For the text-containing cell, return its midpoint in [X, Y] coordinate format. 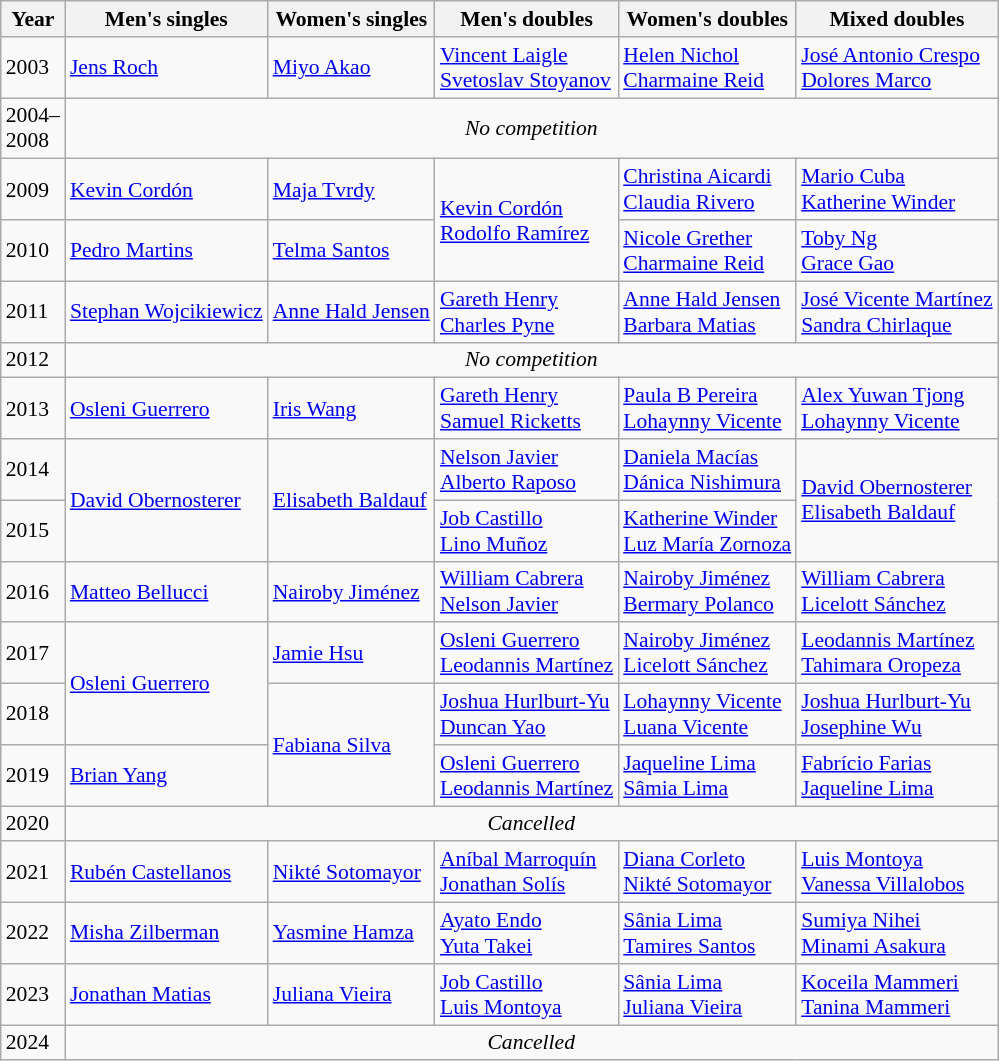
Mario Cuba Katherine Winder [896, 190]
Job Castillo Luis Montoya [526, 994]
Fabiana Silva [352, 745]
Men's doubles [526, 19]
Luis Montoya Vanessa Villalobos [896, 872]
Rubén Castellanos [166, 872]
Women's doubles [707, 19]
Yasmine Hamza [352, 934]
Kevin Cordón Rodolfo Ramírez [526, 220]
David Obernosterer [166, 500]
Nairoby Jiménez Bermary Polanco [707, 592]
2013 [33, 408]
David Obernosterer Elisabeth Baldauf [896, 500]
William Cabrera Licelott Sánchez [896, 592]
Sânia Lima Tamires Santos [707, 934]
2015 [33, 530]
Job Castillo Lino Muñoz [526, 530]
Katherine Winder Luz María Zornoza [707, 530]
2003 [33, 68]
José Antonio Crespo Dolores Marco [896, 68]
Kevin Cordón [166, 190]
Anne Hald Jensen [352, 312]
Alex Yuwan Tjong Lohaynny Vicente [896, 408]
Toby Ng Grace Gao [896, 250]
Koceila Mammeri Tanina Mammeri [896, 994]
Fabrício Farias Jaqueline Lima [896, 776]
Jaqueline Lima Sâmia Lima [707, 776]
Mixed doubles [896, 19]
Telma Santos [352, 250]
2018 [33, 714]
Leodannis Martínez Tahimara Oropeza [896, 654]
2016 [33, 592]
2024 [33, 1043]
Jens Roch [166, 68]
Men's singles [166, 19]
2010 [33, 250]
Maja Tvrdy [352, 190]
Juliana Vieira [352, 994]
Nikté Sotomayor [352, 872]
Christina Aicardi Claudia Rivero [707, 190]
Matteo Bellucci [166, 592]
Ayato Endo Yuta Takei [526, 934]
2012 [33, 360]
Nelson Javier Alberto Raposo [526, 470]
Stephan Wojcikiewicz [166, 312]
Diana Corleto Nikté Sotomayor [707, 872]
2020 [33, 824]
Joshua Hurlburt-Yu Duncan Yao [526, 714]
Misha Zilberman [166, 934]
Vincent Laigle Svetoslav Stoyanov [526, 68]
Year [33, 19]
Joshua Hurlburt-Yu Josephine Wu [896, 714]
Paula B Pereira Lohaynny Vicente [707, 408]
Lohaynny Vicente Luana Vicente [707, 714]
2022 [33, 934]
Sumiya Nihei Minami Asakura [896, 934]
Pedro Martins [166, 250]
José Vicente Martínez Sandra Chirlaque [896, 312]
Iris Wang [352, 408]
2021 [33, 872]
2023 [33, 994]
Nairoby Jiménez Licelott Sánchez [707, 654]
Anne Hald Jensen Barbara Matias [707, 312]
William Cabrera Nelson Javier [526, 592]
Jamie Hsu [352, 654]
Aníbal Marroquín Jonathan Solís [526, 872]
Jonathan Matias [166, 994]
Miyo Akao [352, 68]
Gareth Henry Charles Pyne [526, 312]
2004–2008 [33, 128]
Brian Yang [166, 776]
Elisabeth Baldauf [352, 500]
Gareth Henry Samuel Ricketts [526, 408]
Nairoby Jiménez [352, 592]
2017 [33, 654]
Helen Nichol Charmaine Reid [707, 68]
Nicole Grether Charmaine Reid [707, 250]
Sânia Lima Juliana Vieira [707, 994]
2011 [33, 312]
2009 [33, 190]
Women's singles [352, 19]
Daniela Macías Dánica Nishimura [707, 470]
2014 [33, 470]
2019 [33, 776]
